Output the [X, Y] coordinate of the center of the cell containing the given text.  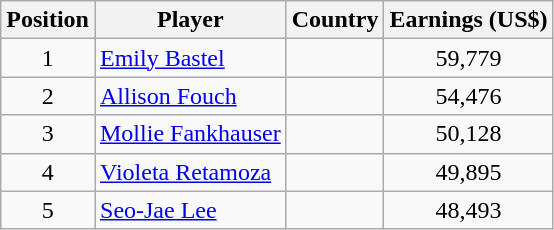
Country [335, 20]
48,493 [468, 210]
3 [48, 134]
Earnings (US$) [468, 20]
Emily Bastel [190, 58]
Position [48, 20]
Seo-Jae Lee [190, 210]
59,779 [468, 58]
2 [48, 96]
5 [48, 210]
1 [48, 58]
49,895 [468, 172]
Mollie Fankhauser [190, 134]
Player [190, 20]
54,476 [468, 96]
Violeta Retamoza [190, 172]
50,128 [468, 134]
Allison Fouch [190, 96]
4 [48, 172]
